Extract the (X, Y) coordinate from the center of the cell holding the provided text.  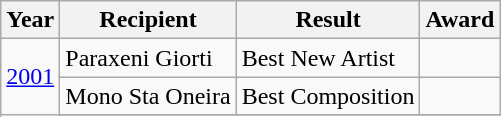
Year (30, 20)
Mono Sta Oneira (148, 96)
Paraxeni Giorti (148, 58)
Recipient (148, 20)
Best Composition (328, 96)
Best New Artist (328, 58)
2001 (30, 77)
Result (328, 20)
Award (460, 20)
